Search for the cell housing the specified text and yield its [X, Y] center coordinate. 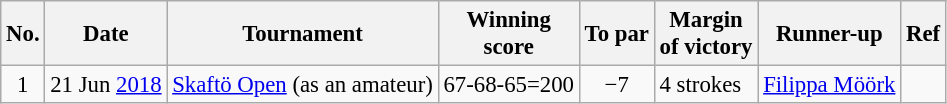
Skaftö Open (as an amateur) [302, 85]
Date [106, 34]
Filippa Möörk [830, 85]
Runner-up [830, 34]
To par [616, 34]
1 [23, 85]
Tournament [302, 34]
−7 [616, 85]
21 Jun 2018 [106, 85]
67-68-65=200 [508, 85]
4 strokes [706, 85]
Marginof victory [706, 34]
Winningscore [508, 34]
Ref [924, 34]
No. [23, 34]
